Determine the (x, y) coordinate at the center of the cell enclosing the given text.  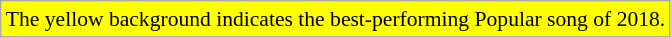
The yellow background indicates the best-performing Popular song of 2018. (336, 19)
